Output the [X, Y] coordinate of the center of the cell containing the given text.  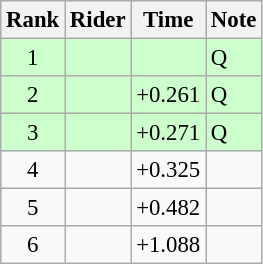
Rank [33, 20]
6 [33, 245]
3 [33, 133]
+0.325 [168, 170]
+0.261 [168, 95]
Rider [98, 20]
Time [168, 20]
Note [234, 20]
4 [33, 170]
5 [33, 208]
+0.271 [168, 133]
1 [33, 58]
2 [33, 95]
+1.088 [168, 245]
+0.482 [168, 208]
